Capture the cell that displays the provided text and extract its [x, y] central coordinate. 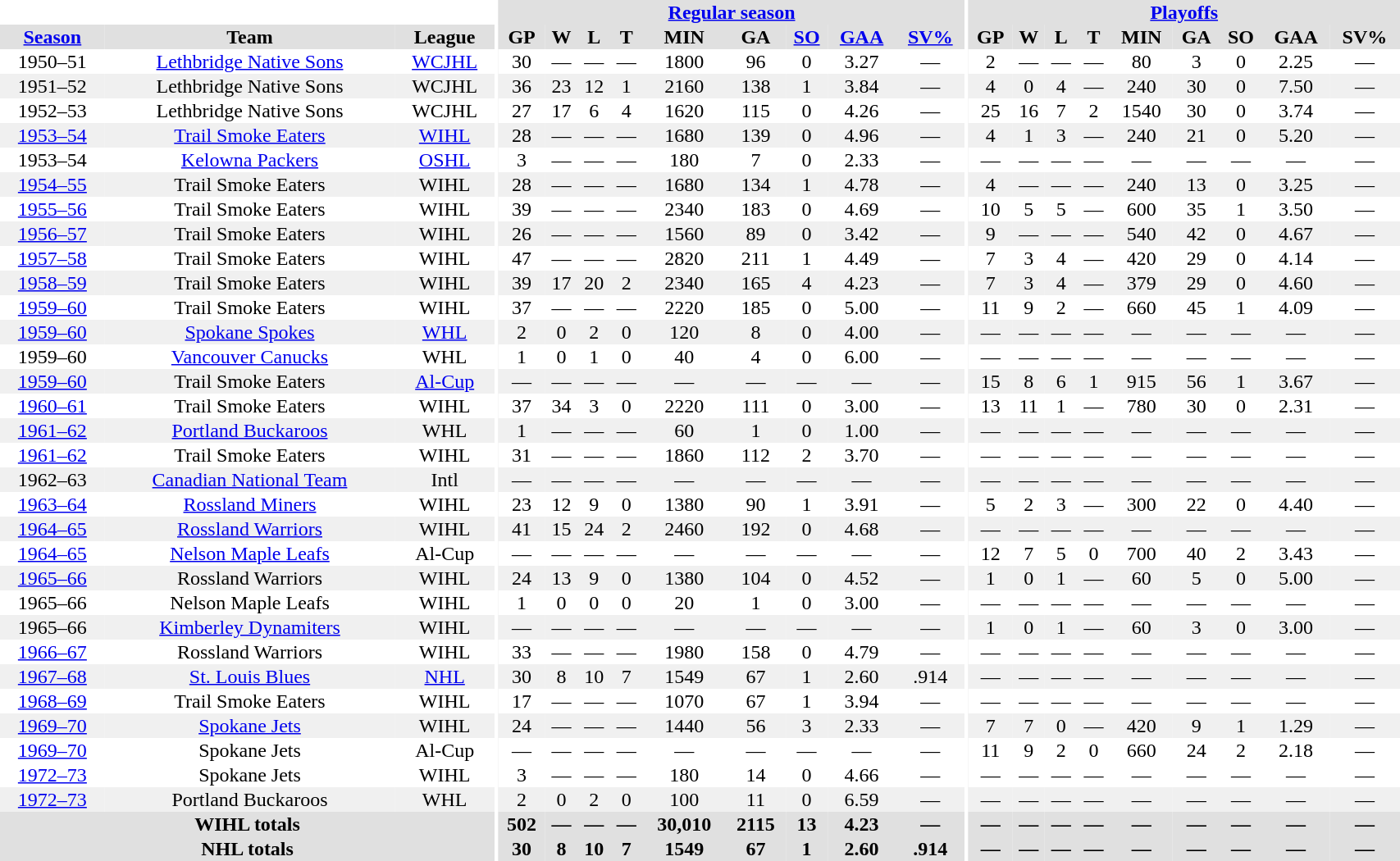
211 [756, 258]
104 [756, 578]
4.49 [861, 258]
1800 [684, 61]
96 [756, 61]
1951–52 [52, 86]
1.00 [861, 430]
4.00 [861, 332]
2820 [684, 258]
2160 [684, 86]
4.14 [1296, 258]
1070 [684, 701]
6.59 [861, 799]
1954–55 [52, 184]
4.09 [1296, 307]
41 [522, 529]
2.25 [1296, 61]
25 [991, 111]
4.69 [861, 209]
1957–58 [52, 258]
Intl [445, 480]
NHL totals [248, 849]
3.27 [861, 61]
31 [522, 455]
Vancouver Canucks [250, 357]
OSHL [445, 160]
22 [1196, 504]
1966–67 [52, 652]
138 [756, 86]
3.50 [1296, 209]
915 [1142, 381]
300 [1142, 504]
1860 [684, 455]
3.42 [861, 234]
35 [1196, 209]
100 [684, 799]
1967–68 [52, 676]
2.31 [1296, 406]
120 [684, 332]
1.29 [1296, 726]
1980 [684, 652]
115 [756, 111]
Season [52, 37]
47 [522, 258]
36 [522, 86]
3.70 [861, 455]
Canadian National Team [250, 480]
16 [1028, 111]
34 [562, 406]
134 [756, 184]
1962–63 [52, 480]
780 [1142, 406]
7.50 [1296, 86]
27 [522, 111]
185 [756, 307]
379 [1142, 283]
3.43 [1296, 553]
2460 [684, 529]
45 [1196, 307]
42 [1196, 234]
4.68 [861, 529]
2.18 [1296, 750]
165 [756, 283]
Spokane Spokes [250, 332]
NHL [445, 676]
Rossland Miners [250, 504]
540 [1142, 234]
1968–69 [52, 701]
1540 [1142, 111]
3.67 [1296, 381]
80 [1142, 61]
3.94 [861, 701]
2115 [756, 824]
14 [756, 775]
Playoffs [1184, 12]
4.60 [1296, 283]
League [445, 37]
4.78 [861, 184]
1950–51 [52, 61]
4.66 [861, 775]
Kimberley Dynamiters [250, 627]
4.52 [861, 578]
33 [522, 652]
112 [756, 455]
111 [756, 406]
3.25 [1296, 184]
4.79 [861, 652]
Regular season [732, 12]
158 [756, 652]
183 [756, 209]
3.91 [861, 504]
1620 [684, 111]
1960–61 [52, 406]
WIHL totals [248, 824]
26 [522, 234]
30,010 [684, 824]
1440 [684, 726]
600 [1142, 209]
90 [756, 504]
1956–57 [52, 234]
3.84 [861, 86]
700 [1142, 553]
1963–64 [52, 504]
5.20 [1296, 135]
3.74 [1296, 111]
1560 [684, 234]
Kelowna Packers [250, 160]
192 [756, 529]
89 [756, 234]
1955–56 [52, 209]
502 [522, 824]
4.26 [861, 111]
4.67 [1296, 234]
4.40 [1296, 504]
6.00 [861, 357]
1952–53 [52, 111]
139 [756, 135]
St. Louis Blues [250, 676]
4.96 [861, 135]
21 [1196, 135]
1958–59 [52, 283]
Team [250, 37]
